Find where the given text appears and provide that cell's center as [X, Y] coordinate. 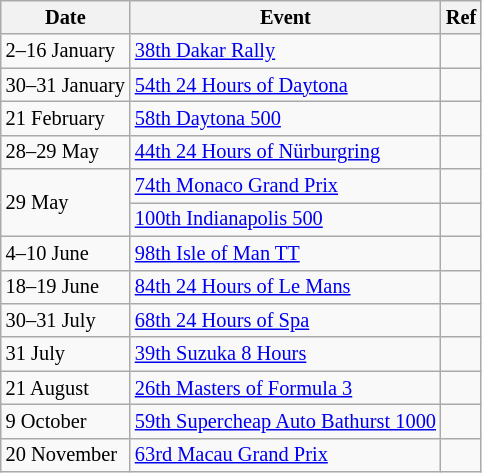
38th Dakar Rally [286, 51]
59th Supercheap Auto Bathurst 1000 [286, 421]
Date [66, 17]
44th 24 Hours of Nürburgring [286, 152]
26th Masters of Formula 3 [286, 388]
30–31 January [66, 85]
84th 24 Hours of Le Mans [286, 287]
Event [286, 17]
98th Isle of Man TT [286, 253]
31 July [66, 354]
63rd Macau Grand Prix [286, 455]
21 February [66, 118]
39th Suzuka 8 Hours [286, 354]
2–16 January [66, 51]
74th Monaco Grand Prix [286, 186]
21 August [66, 388]
4–10 June [66, 253]
20 November [66, 455]
18–19 June [66, 287]
Ref [461, 17]
9 October [66, 421]
100th Indianapolis 500 [286, 219]
54th 24 Hours of Daytona [286, 85]
30–31 July [66, 320]
28–29 May [66, 152]
68th 24 Hours of Spa [286, 320]
58th Daytona 500 [286, 118]
29 May [66, 202]
